Extract the (X, Y) coordinate from the center of the cell holding the provided text.  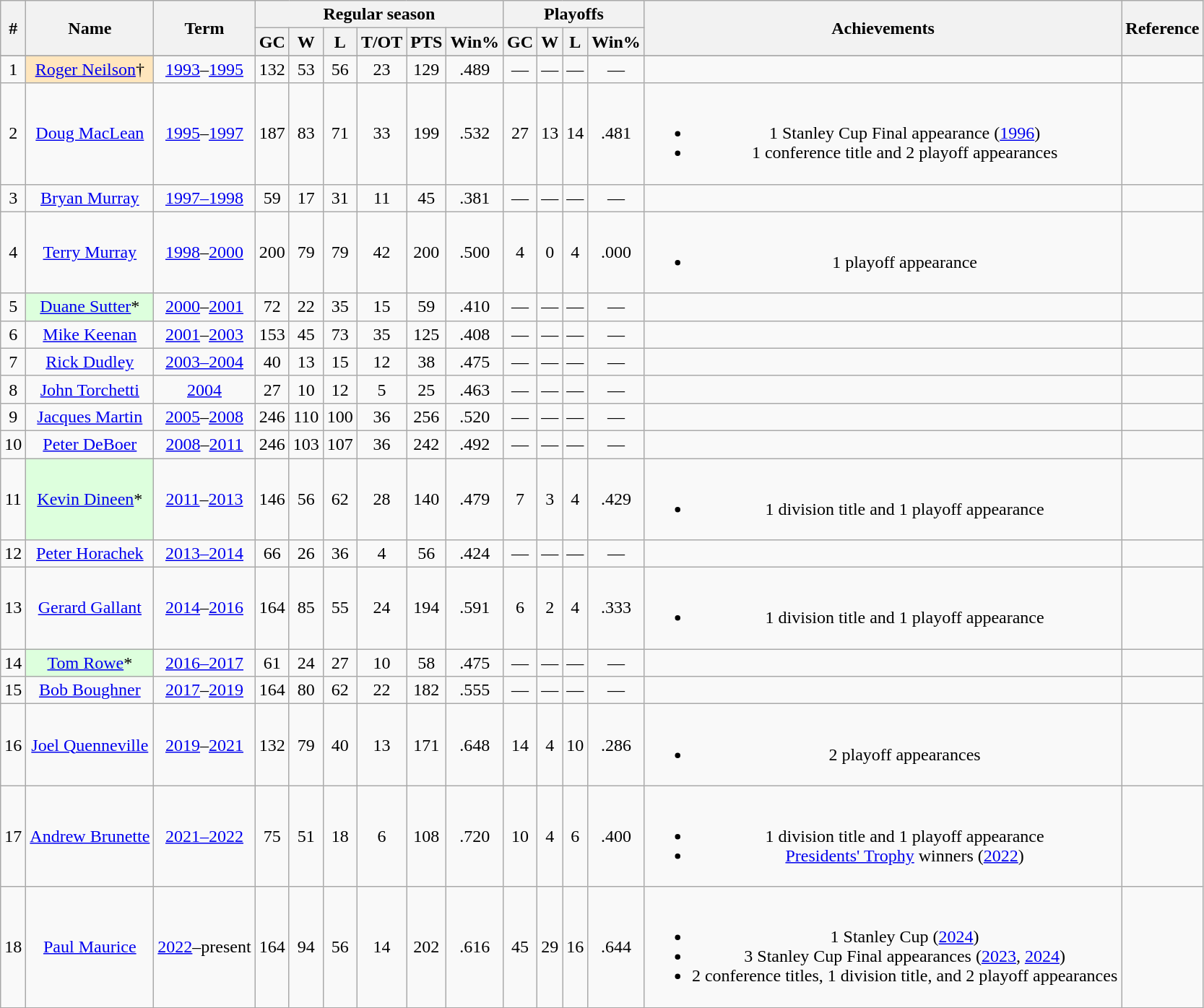
107 (339, 444)
Duane Sutter* (90, 307)
8 (13, 389)
Mike Keenan (90, 334)
33 (381, 134)
2000–2001 (204, 307)
2004 (204, 389)
103 (306, 444)
1998–2000 (204, 253)
1 playoff appearance (883, 253)
.492 (475, 444)
T/OT (381, 42)
.500 (475, 253)
1995–1997 (204, 134)
242 (426, 444)
2005–2008 (204, 417)
171 (426, 745)
2019–2021 (204, 745)
.481 (617, 134)
80 (306, 690)
108 (426, 836)
Paul Maurice (90, 947)
Term (204, 28)
# (13, 28)
Bryan Murray (90, 198)
23 (381, 69)
Gerard Gallant (90, 608)
.479 (475, 498)
140 (426, 498)
.720 (475, 836)
Doug MacLean (90, 134)
2017–2019 (204, 690)
Reference (1163, 28)
38 (426, 362)
Tom Rowe* (90, 663)
110 (306, 417)
John Torchetti (90, 389)
71 (339, 134)
PTS (426, 42)
1 Stanley Cup Final appearance (1996)1 conference title and 2 playoff appearances (883, 134)
146 (272, 498)
.648 (475, 745)
.429 (617, 498)
1993–1995 (204, 69)
2022–present (204, 947)
66 (272, 554)
.286 (617, 745)
.463 (475, 389)
194 (426, 608)
Achievements (883, 28)
.532 (475, 134)
Bob Boughner (90, 690)
.644 (617, 947)
.000 (617, 253)
182 (426, 690)
.555 (475, 690)
.410 (475, 307)
.381 (475, 198)
Playoffs (574, 14)
.616 (475, 947)
0 (550, 253)
100 (339, 417)
2021–2022 (204, 836)
31 (339, 198)
75 (272, 836)
53 (306, 69)
Joel Quenneville (90, 745)
Andrew Brunette (90, 836)
153 (272, 334)
1 division title and 1 playoff appearancePresidents' Trophy winners (2022) (883, 836)
72 (272, 307)
Roger Neilson† (90, 69)
2011–2013 (204, 498)
.400 (617, 836)
.591 (475, 608)
2 playoff appearances (883, 745)
256 (426, 417)
2013–2014 (204, 554)
.489 (475, 69)
55 (339, 608)
Terry Murray (90, 253)
129 (426, 69)
58 (426, 663)
Name (90, 28)
Kevin Dineen* (90, 498)
199 (426, 134)
Peter Horachek (90, 554)
Regular season (378, 14)
187 (272, 134)
Rick Dudley (90, 362)
42 (381, 253)
2016–2017 (204, 663)
9 (13, 417)
2001–2003 (204, 334)
73 (339, 334)
.333 (617, 608)
2003–2004 (204, 362)
28 (381, 498)
Jacques Martin (90, 417)
94 (306, 947)
125 (426, 334)
51 (306, 836)
1 (13, 69)
26 (306, 554)
83 (306, 134)
25 (426, 389)
.520 (475, 417)
202 (426, 947)
85 (306, 608)
29 (550, 947)
61 (272, 663)
1997–1998 (204, 198)
2014–2016 (204, 608)
.408 (475, 334)
.424 (475, 554)
Peter DeBoer (90, 444)
2008–2011 (204, 444)
1 Stanley Cup (2024)3 Stanley Cup Final appearances (2023, 2024)2 conference titles, 1 division title, and 2 playoff appearances (883, 947)
